Determine the (x, y) coordinate at the center of the cell enclosing the given text.  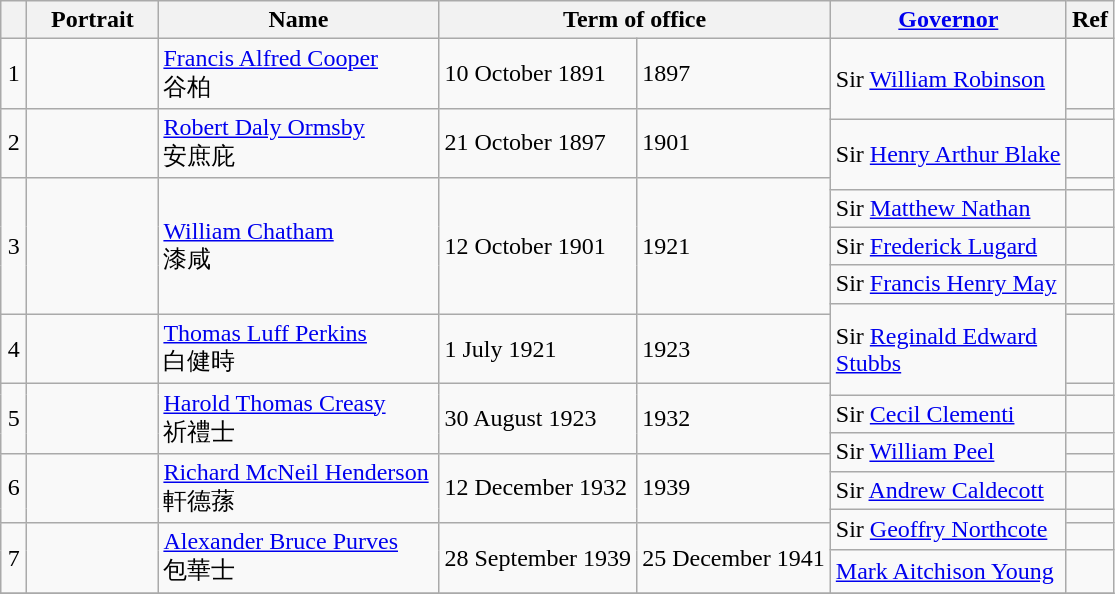
2 (14, 143)
1932 (734, 419)
Sir Reginald Edward Stubbs (948, 349)
Name (298, 20)
Sir Andrew Caldecott (948, 490)
Sir Henry Arthur Blake (948, 154)
Sir Francis Henry May (948, 284)
Sir William Robinson (948, 80)
Ref (1090, 20)
William Chatham漆咸 (298, 246)
Sir Frederick Lugard (948, 246)
1923 (734, 349)
Sir William Peel (948, 452)
21 October 1897 (538, 143)
Robert Daly Ormsby安庶庇 (298, 143)
4 (14, 349)
7 (14, 558)
Francis Alfred Cooper谷柏 (298, 74)
Sir Matthew Nathan (948, 208)
6 (14, 488)
Sir Geoffry Northcote (948, 530)
28 September 1939 (538, 558)
Harold Thomas Creasy祈禮士 (298, 419)
1 July 1921 (538, 349)
1921 (734, 246)
5 (14, 419)
25 December 1941 (734, 558)
12 October 1901 (538, 246)
Portrait (92, 20)
Term of office (634, 20)
Governor (948, 20)
Sir Cecil Clementi (948, 414)
Richard McNeil Henderson軒德蓀 (298, 488)
Alexander Bruce Purves包華士 (298, 558)
3 (14, 246)
Thomas Luff Perkins白健時 (298, 349)
1897 (734, 74)
30 August 1923 (538, 419)
10 October 1891 (538, 74)
1901 (734, 143)
1 (14, 74)
1939 (734, 488)
12 December 1932 (538, 488)
Mark Aitchison Young (948, 572)
